Determine the (X, Y) coordinate at the center of the cell enclosing the given text.  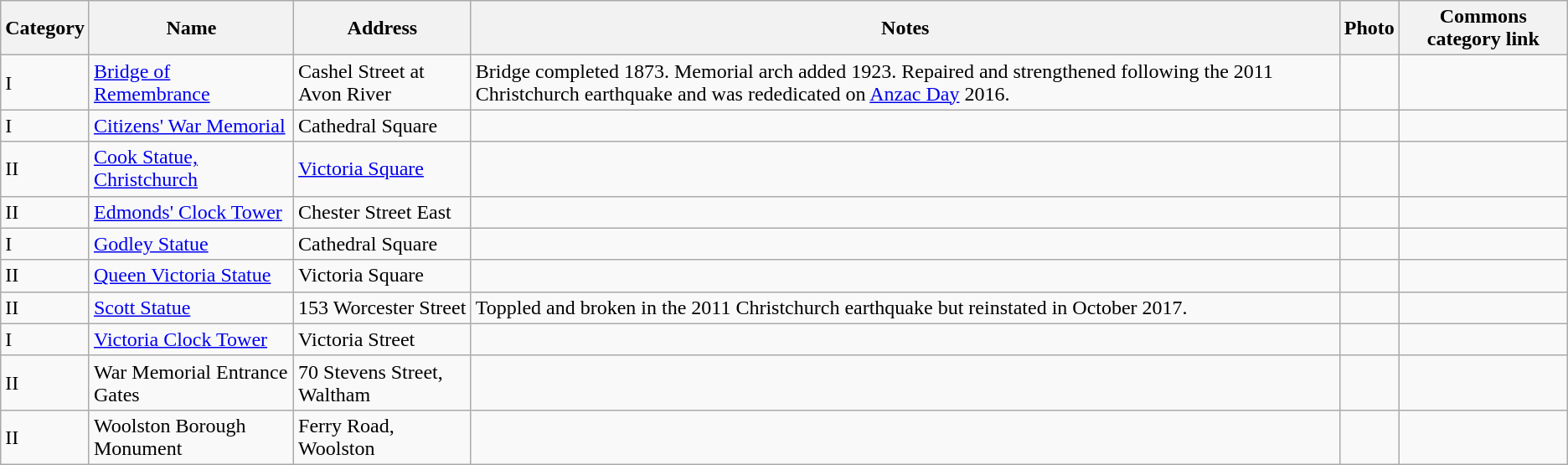
Citizens' War Memorial (191, 126)
Category (45, 28)
Cashel Street at Avon River (383, 82)
War Memorial Entrance Gates (191, 382)
Woolston Borough Monument (191, 437)
153 Worcester Street (383, 307)
Victoria Clock Tower (191, 339)
Bridge of Remembrance (191, 82)
Godley Statue (191, 244)
Cook Statue, Christchurch (191, 169)
Notes (905, 28)
Scott Statue (191, 307)
Ferry Road, Woolston (383, 437)
Toppled and broken in the 2011 Christchurch earthquake but reinstated in October 2017. (905, 307)
Edmonds' Clock Tower (191, 212)
Queen Victoria Statue (191, 276)
Name (191, 28)
Commons category link (1483, 28)
70 Stevens Street, Waltham (383, 382)
Chester Street East (383, 212)
Victoria Street (383, 339)
Address (383, 28)
Photo (1369, 28)
